Scan for the cell matching the given text and deliver its (x, y) coordinate at center. 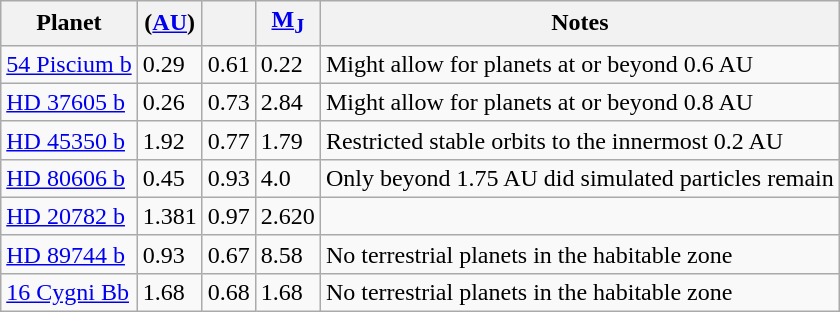
Restricted stable orbits to the innermost 0.2 AU (580, 140)
HD 45350 b (69, 140)
0.26 (170, 102)
2.84 (288, 102)
HD 80606 b (69, 178)
8.58 (288, 254)
0.29 (170, 64)
Planet (69, 23)
Might allow for planets at or beyond 0.8 AU (580, 102)
0.73 (228, 102)
HD 37605 b (69, 102)
1.92 (170, 140)
0.22 (288, 64)
0.45 (170, 178)
HD 20782 b (69, 216)
Might allow for planets at or beyond 0.6 AU (580, 64)
HD 89744 b (69, 254)
16 Cygni Bb (69, 292)
0.67 (228, 254)
4.0 (288, 178)
(AU) (170, 23)
2.620 (288, 216)
1.381 (170, 216)
1.79 (288, 140)
0.68 (228, 292)
0.97 (228, 216)
Notes (580, 23)
MJ (288, 23)
Only beyond 1.75 AU did simulated particles remain (580, 178)
0.77 (228, 140)
0.61 (228, 64)
54 Piscium b (69, 64)
